Search for the cell housing the specified text and yield its [x, y] center coordinate. 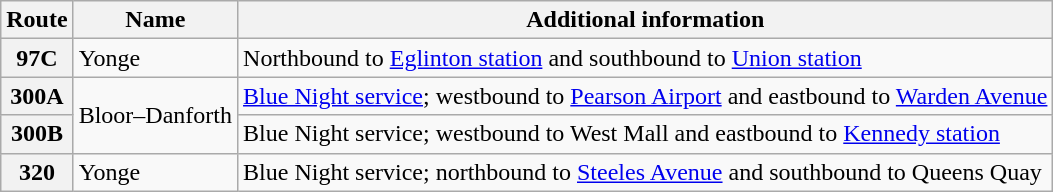
Bloor–Danforth [155, 115]
300A [37, 96]
Name [155, 20]
Blue Night service; westbound to West Mall and eastbound to Kennedy station [646, 134]
Northbound to Eglinton station and southbound to Union station [646, 58]
300B [37, 134]
97C [37, 58]
Blue Night service; westbound to Pearson Airport and eastbound to Warden Avenue [646, 96]
Blue Night service; northbound to Steeles Avenue and southbound to Queens Quay [646, 172]
Route [37, 20]
Additional information [646, 20]
320 [37, 172]
